Return (X, Y) of the center of cell containing provided text 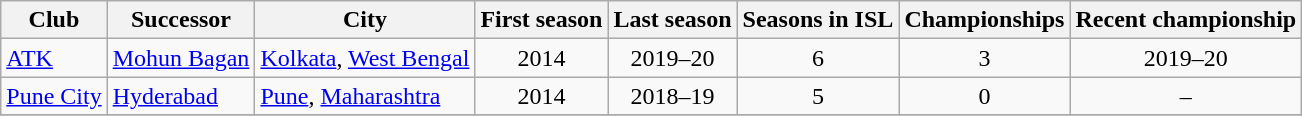
– (1186, 96)
First season (542, 20)
Pune, Maharashtra (365, 96)
Successor (181, 20)
Pune City (54, 96)
ATK (54, 58)
3 (984, 58)
6 (818, 58)
Seasons in ISL (818, 20)
2018–19 (672, 96)
5 (818, 96)
Club (54, 20)
Championships (984, 20)
Kolkata, West Bengal (365, 58)
City (365, 20)
Recent championship (1186, 20)
Last season (672, 20)
Hyderabad (181, 96)
Mohun Bagan (181, 58)
0 (984, 96)
